Capture the cell that displays the provided text and extract its [x, y] central coordinate. 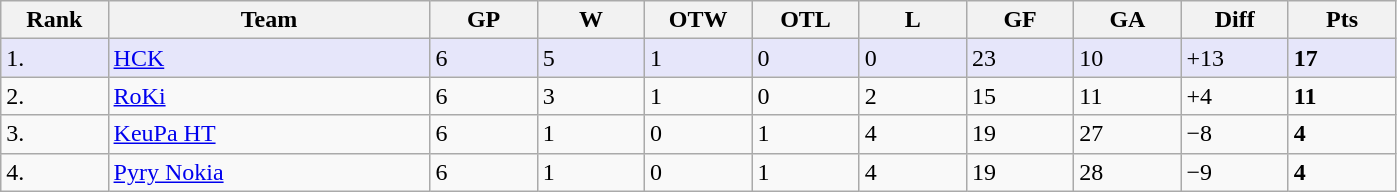
2. [54, 96]
1. [54, 58]
−8 [1234, 134]
2 [912, 96]
5 [590, 58]
+13 [1234, 58]
23 [1020, 58]
Pts [1342, 20]
KeuPa HT [269, 134]
Pyry Nokia [269, 172]
17 [1342, 58]
−9 [1234, 172]
Rank [54, 20]
27 [1128, 134]
HCK [269, 58]
4. [54, 172]
Diff [1234, 20]
W [590, 20]
OTL [806, 20]
OTW [698, 20]
RoKi [269, 96]
28 [1128, 172]
3. [54, 134]
GP [484, 20]
3 [590, 96]
10 [1128, 58]
Team [269, 20]
+4 [1234, 96]
15 [1020, 96]
GA [1128, 20]
L [912, 20]
GF [1020, 20]
